Determine the [X, Y] coordinate at the center of the cell enclosing the given text.  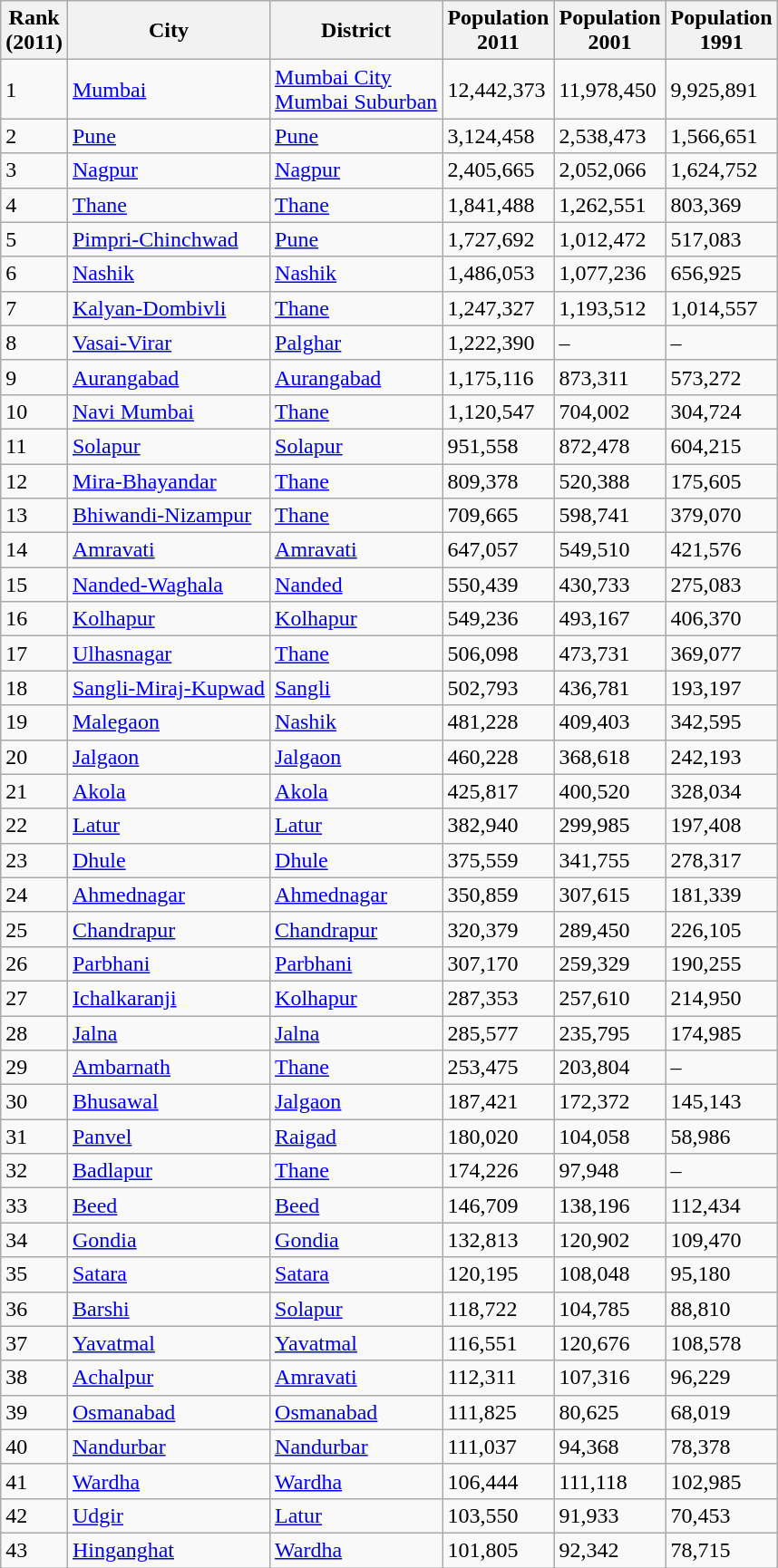
473,731 [609, 653]
379,070 [722, 516]
549,236 [499, 619]
436,781 [609, 688]
120,676 [609, 1343]
16 [34, 619]
42 [34, 1515]
80,625 [609, 1412]
38 [34, 1378]
190,255 [722, 963]
1,012,472 [609, 239]
109,470 [722, 1240]
Raigad [356, 1137]
City [169, 31]
1,727,692 [499, 239]
112,311 [499, 1378]
Udgir [169, 1515]
Bhusawal [169, 1102]
1,262,551 [609, 205]
Barshi [169, 1309]
70,453 [722, 1515]
Hinganghat [169, 1550]
104,058 [609, 1137]
704,002 [609, 411]
1,566,651 [722, 136]
107,316 [609, 1378]
341,755 [609, 860]
2 [34, 136]
Population2001 [609, 31]
2,538,473 [609, 136]
951,558 [499, 446]
226,105 [722, 929]
328,034 [722, 791]
1,077,236 [609, 274]
29 [34, 1068]
116,551 [499, 1343]
102,985 [722, 1481]
111,037 [499, 1447]
1,014,557 [722, 308]
550,439 [499, 585]
111,825 [499, 1412]
28 [34, 1032]
180,020 [499, 1137]
174,226 [499, 1171]
1,841,488 [499, 205]
32 [34, 1171]
112,434 [722, 1205]
Bhiwandi-Nizampur [169, 516]
1,193,512 [609, 308]
Rank(2011) [34, 31]
146,709 [499, 1205]
Kalyan-Dombivli [169, 308]
24 [34, 895]
40 [34, 1447]
Mumbai CityMumbai Suburban [356, 89]
304,724 [722, 411]
350,859 [499, 895]
17 [34, 653]
709,665 [499, 516]
253,475 [499, 1068]
21 [34, 791]
369,077 [722, 653]
647,057 [499, 550]
174,985 [722, 1032]
15 [34, 585]
106,444 [499, 1481]
382,940 [499, 826]
34 [34, 1240]
58,986 [722, 1137]
Palghar [356, 343]
2,405,665 [499, 170]
96,229 [722, 1378]
604,215 [722, 446]
3 [34, 170]
92,342 [609, 1550]
104,785 [609, 1309]
Ambarnath [169, 1068]
214,950 [722, 998]
287,353 [499, 998]
197,408 [722, 826]
242,193 [722, 757]
5 [34, 239]
Achalpur [169, 1378]
6 [34, 274]
91,933 [609, 1515]
203,804 [609, 1068]
803,369 [722, 205]
517,083 [722, 239]
25 [34, 929]
320,379 [499, 929]
257,610 [609, 998]
3,124,458 [499, 136]
1,486,053 [499, 274]
22 [34, 826]
1 [34, 89]
Ichalkaranji [169, 998]
549,510 [609, 550]
Mumbai [169, 89]
10 [34, 411]
97,948 [609, 1171]
11,978,450 [609, 89]
481,228 [499, 722]
30 [34, 1102]
275,083 [722, 585]
103,550 [499, 1515]
Ulhasnagar [169, 653]
421,576 [722, 550]
259,329 [609, 963]
27 [34, 998]
307,615 [609, 895]
425,817 [499, 791]
26 [34, 963]
520,388 [609, 481]
175,605 [722, 481]
1,247,327 [499, 308]
145,143 [722, 1102]
502,793 [499, 688]
278,317 [722, 860]
13 [34, 516]
Population1991 [722, 31]
172,372 [609, 1102]
37 [34, 1343]
120,195 [499, 1274]
88,810 [722, 1309]
Malegaon [169, 722]
District [356, 31]
8 [34, 343]
Population2011 [499, 31]
193,197 [722, 688]
18 [34, 688]
181,339 [722, 895]
78,715 [722, 1550]
23 [34, 860]
1,624,752 [722, 170]
Navi Mumbai [169, 411]
573,272 [722, 377]
Mira-Bhayandar [169, 481]
493,167 [609, 619]
400,520 [609, 791]
20 [34, 757]
Nanded-Waghala [169, 585]
12,442,373 [499, 89]
111,118 [609, 1481]
36 [34, 1309]
78,378 [722, 1447]
2,052,066 [609, 170]
872,478 [609, 446]
1,120,547 [499, 411]
9 [34, 377]
43 [34, 1550]
94,368 [609, 1447]
409,403 [609, 722]
Sangli [356, 688]
299,985 [609, 826]
14 [34, 550]
108,578 [722, 1343]
120,902 [609, 1240]
342,595 [722, 722]
19 [34, 722]
Sangli-Miraj-Kupwad [169, 688]
656,925 [722, 274]
35 [34, 1274]
368,618 [609, 757]
598,741 [609, 516]
33 [34, 1205]
138,196 [609, 1205]
375,559 [499, 860]
12 [34, 481]
9,925,891 [722, 89]
Vasai-Virar [169, 343]
68,019 [722, 1412]
95,180 [722, 1274]
873,311 [609, 377]
132,813 [499, 1240]
4 [34, 205]
Nanded [356, 585]
187,421 [499, 1102]
41 [34, 1481]
7 [34, 308]
118,722 [499, 1309]
Panvel [169, 1137]
289,450 [609, 929]
235,795 [609, 1032]
1,175,116 [499, 377]
108,048 [609, 1274]
1,222,390 [499, 343]
506,098 [499, 653]
11 [34, 446]
39 [34, 1412]
430,733 [609, 585]
Pimpri-Chinchwad [169, 239]
101,805 [499, 1550]
406,370 [722, 619]
809,378 [499, 481]
31 [34, 1137]
460,228 [499, 757]
285,577 [499, 1032]
Badlapur [169, 1171]
307,170 [499, 963]
